Return [x, y] of the center of cell containing provided text 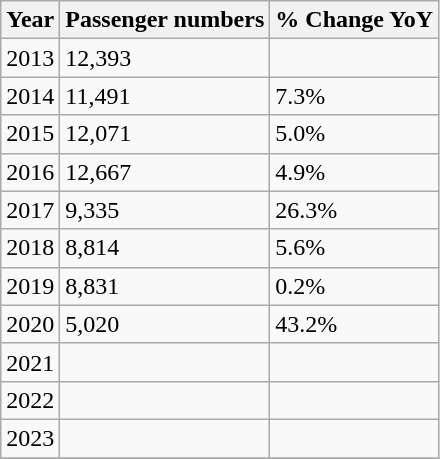
43.2% [354, 324]
4.9% [354, 172]
2023 [30, 438]
2016 [30, 172]
2014 [30, 96]
0.2% [354, 286]
8,814 [165, 248]
8,831 [165, 286]
12,393 [165, 58]
2015 [30, 134]
26.3% [354, 210]
2018 [30, 248]
7.3% [354, 96]
12,667 [165, 172]
5,020 [165, 324]
9,335 [165, 210]
5.6% [354, 248]
% Change YoY [354, 20]
2019 [30, 286]
2020 [30, 324]
Year [30, 20]
5.0% [354, 134]
2013 [30, 58]
12,071 [165, 134]
Passenger numbers [165, 20]
2021 [30, 362]
2022 [30, 400]
2017 [30, 210]
11,491 [165, 96]
